Extract the (x, y) coordinate from the center of the cell holding the provided text.  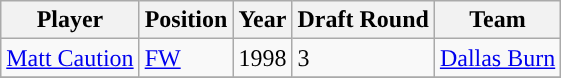
3 (363, 58)
Player (70, 20)
Dallas Burn (497, 58)
Draft Round (363, 20)
1998 (262, 58)
FW (186, 58)
Team (497, 20)
Year (262, 20)
Matt Caution (70, 58)
Position (186, 20)
